Find where the given text appears and provide that cell's center as [X, Y] coordinate. 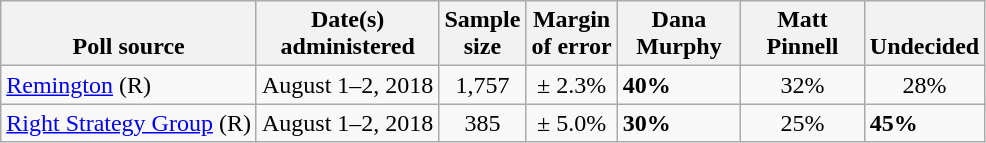
25% [803, 123]
1,757 [482, 85]
385 [482, 123]
Samplesize [482, 34]
Marginof error [572, 34]
32% [803, 85]
30% [679, 123]
Date(s)administered [347, 34]
MattPinnell [803, 34]
45% [924, 123]
Undecided [924, 34]
± 5.0% [572, 123]
Remington (R) [129, 85]
DanaMurphy [679, 34]
Right Strategy Group (R) [129, 123]
40% [679, 85]
28% [924, 85]
± 2.3% [572, 85]
Poll source [129, 34]
